Determine the [X, Y] coordinate at the center of the cell enclosing the given text.  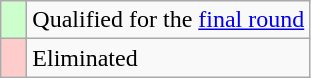
Eliminated [168, 58]
Qualified for the final round [168, 20]
